From the cell containing the given text, extract its center point as (X, Y) coordinate. 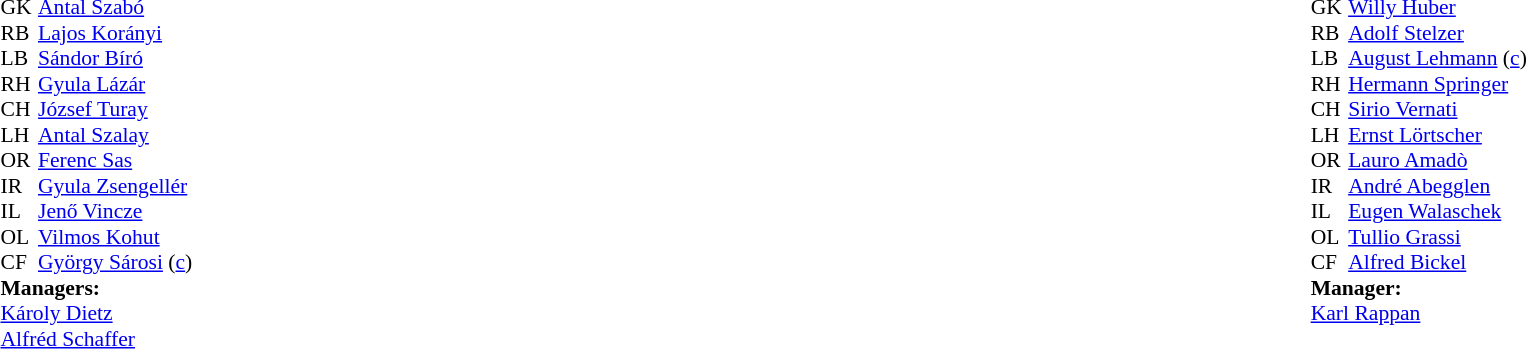
Sándor Bíró (115, 59)
Ferenc Sas (115, 161)
György Sárosi (c) (115, 263)
Gyula Lázár (115, 84)
Managers: (96, 288)
Jenő Vincze (115, 211)
Antal Szalay (115, 135)
József Turay (115, 109)
Vilmos Kohut (115, 237)
Gyula Zsengellér (115, 186)
Lajos Korányi (115, 33)
